Return (X, Y) of the center of cell containing provided text 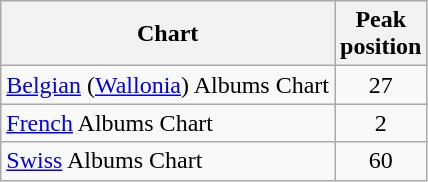
27 (380, 85)
60 (380, 161)
Belgian (Wallonia) Albums Chart (168, 85)
French Albums Chart (168, 123)
Peakposition (380, 34)
2 (380, 123)
Swiss Albums Chart (168, 161)
Chart (168, 34)
